Return [X, Y] of the center of cell containing provided text 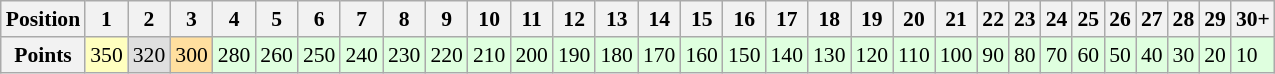
280 [234, 55]
4 [234, 19]
28 [1184, 19]
27 [1152, 19]
Points [43, 55]
100 [956, 55]
350 [106, 55]
170 [660, 55]
150 [744, 55]
190 [574, 55]
8 [404, 19]
40 [1152, 55]
200 [532, 55]
29 [1215, 19]
140 [786, 55]
26 [1120, 19]
18 [830, 19]
130 [830, 55]
15 [702, 19]
220 [446, 55]
250 [320, 55]
50 [1120, 55]
320 [150, 55]
160 [702, 55]
60 [1088, 55]
300 [192, 55]
180 [616, 55]
16 [744, 19]
110 [914, 55]
230 [404, 55]
5 [276, 19]
30 [1184, 55]
14 [660, 19]
6 [320, 19]
2 [150, 19]
17 [786, 19]
7 [362, 19]
1 [106, 19]
13 [616, 19]
25 [1088, 19]
260 [276, 55]
23 [1025, 19]
9 [446, 19]
19 [872, 19]
Position [43, 19]
24 [1057, 19]
90 [993, 55]
30+ [1253, 19]
240 [362, 55]
70 [1057, 55]
120 [872, 55]
80 [1025, 55]
11 [532, 19]
21 [956, 19]
210 [490, 55]
12 [574, 19]
3 [192, 19]
22 [993, 19]
